For the text-containing cell, return its midpoint in [x, y] coordinate format. 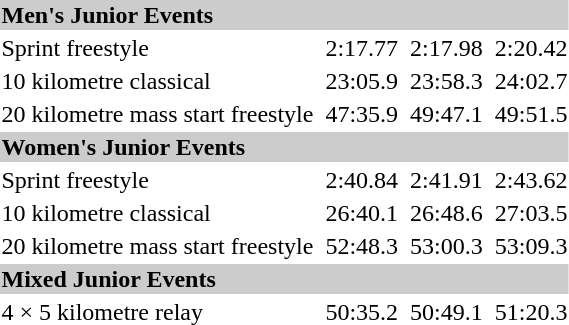
26:48.6 [447, 213]
47:35.9 [362, 114]
2:43.62 [531, 180]
2:17.77 [362, 48]
24:02.7 [531, 81]
Men's Junior Events [284, 15]
Women's Junior Events [284, 147]
49:51.5 [531, 114]
2:20.42 [531, 48]
53:00.3 [447, 246]
52:48.3 [362, 246]
Mixed Junior Events [284, 279]
23:58.3 [447, 81]
23:05.9 [362, 81]
2:40.84 [362, 180]
27:03.5 [531, 213]
2:41.91 [447, 180]
2:17.98 [447, 48]
49:47.1 [447, 114]
53:09.3 [531, 246]
26:40.1 [362, 213]
